Extract the [x, y] coordinate from the center of the cell holding the provided text.  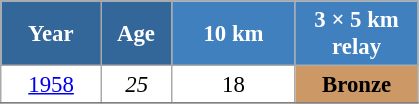
25 [136, 85]
10 km [234, 34]
Bronze [356, 85]
Year [52, 34]
1958 [52, 85]
3 × 5 km relay [356, 34]
18 [234, 85]
Age [136, 34]
